Identify which cell holds the provided text, then report its (X, Y) central coordinate. 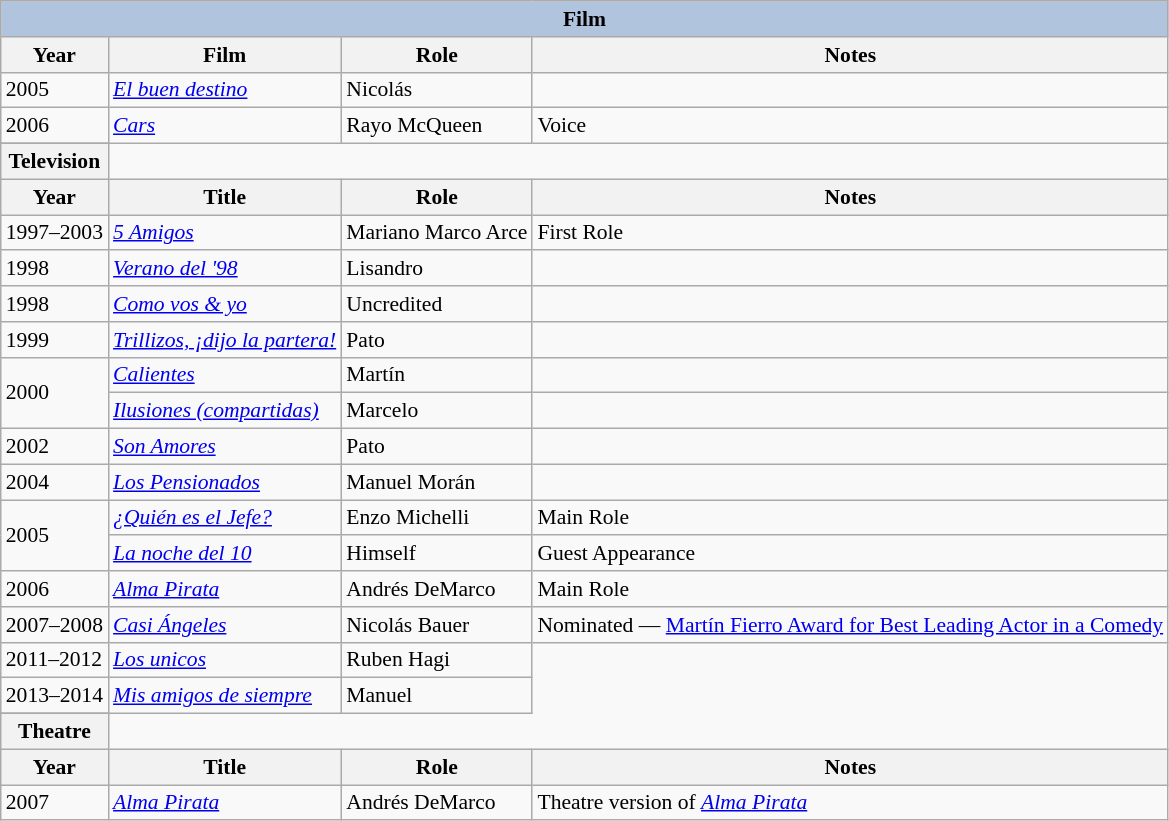
2011–2012 (54, 660)
Son Amores (224, 447)
2002 (54, 447)
1997–2003 (54, 233)
5 Amigos (224, 233)
Martín (436, 375)
La noche del 10 (224, 554)
Manuel (436, 696)
Voice (850, 126)
Lisandro (436, 269)
Theatre (54, 732)
Marcelo (436, 411)
Como vos & yo (224, 304)
2007–2008 (54, 625)
El buen destino (224, 90)
¿Quién es el Jefe? (224, 518)
Guest Appearance (850, 554)
Rayo McQueen (436, 126)
Theatre version of Alma Pirata (850, 803)
Trillizos, ¡dijo la partera! (224, 340)
2004 (54, 482)
Cars (224, 126)
Uncredited (436, 304)
Television (54, 162)
Calientes (224, 375)
Mis amigos de siempre (224, 696)
2013–2014 (54, 696)
Nicolás Bauer (436, 625)
Manuel Morán (436, 482)
2007 (54, 803)
First Role (850, 233)
Mariano Marco Arce (436, 233)
Verano del '98 (224, 269)
Ilusiones (compartidas) (224, 411)
Nominated — Martín Fierro Award for Best Leading Actor in a Comedy (850, 625)
Enzo Michelli (436, 518)
2000 (54, 392)
Los unicos (224, 660)
Nicolás (436, 90)
Ruben Hagi (436, 660)
1999 (54, 340)
Casi Ángeles (224, 625)
Himself (436, 554)
Los Pensionados (224, 482)
